Extract the [X, Y] coordinate from the center of the cell holding the provided text.  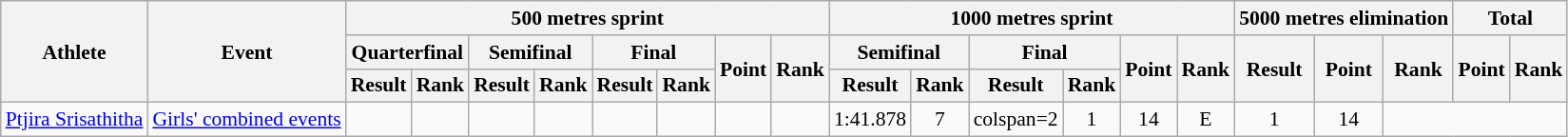
E [1206, 120]
1000 metres sprint [1032, 18]
Athlete [74, 51]
Quarterfinal [407, 52]
Ptjira Srisathitha [74, 120]
Girls' combined events [246, 120]
1:41.878 [870, 120]
5000 metres elimination [1344, 18]
Total [1510, 18]
colspan=2 [1016, 120]
500 metres sprint [588, 18]
7 [939, 120]
Event [246, 51]
